Scan for the cell matching the given text and deliver its [X, Y] coordinate at center. 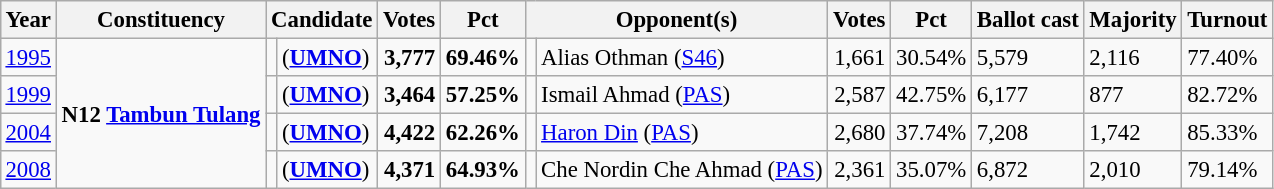
77.40% [1228, 57]
Haron Din (PAS) [682, 133]
Majority [1133, 20]
3,464 [410, 95]
2008 [28, 170]
2004 [28, 133]
5,579 [1028, 57]
2,680 [860, 133]
30.54% [932, 57]
6,177 [1028, 95]
4,371 [410, 170]
Turnout [1228, 20]
42.75% [932, 95]
877 [1133, 95]
62.26% [484, 133]
57.25% [484, 95]
1999 [28, 95]
82.72% [1228, 95]
85.33% [1228, 133]
69.46% [484, 57]
3,777 [410, 57]
Alias Othman (S46) [682, 57]
Opponent(s) [676, 20]
Ismail Ahmad (PAS) [682, 95]
37.74% [932, 133]
Che Nordin Che Ahmad (PAS) [682, 170]
1,661 [860, 57]
79.14% [1228, 170]
35.07% [932, 170]
2,361 [860, 170]
64.93% [484, 170]
1,742 [1133, 133]
Constituency [160, 20]
N12 Tambun Tulang [160, 113]
2,010 [1133, 170]
6,872 [1028, 170]
Year [28, 20]
Candidate [322, 20]
1995 [28, 57]
2,116 [1133, 57]
2,587 [860, 95]
7,208 [1028, 133]
4,422 [410, 133]
Ballot cast [1028, 20]
